For the text-containing cell, return its midpoint in [X, Y] coordinate format. 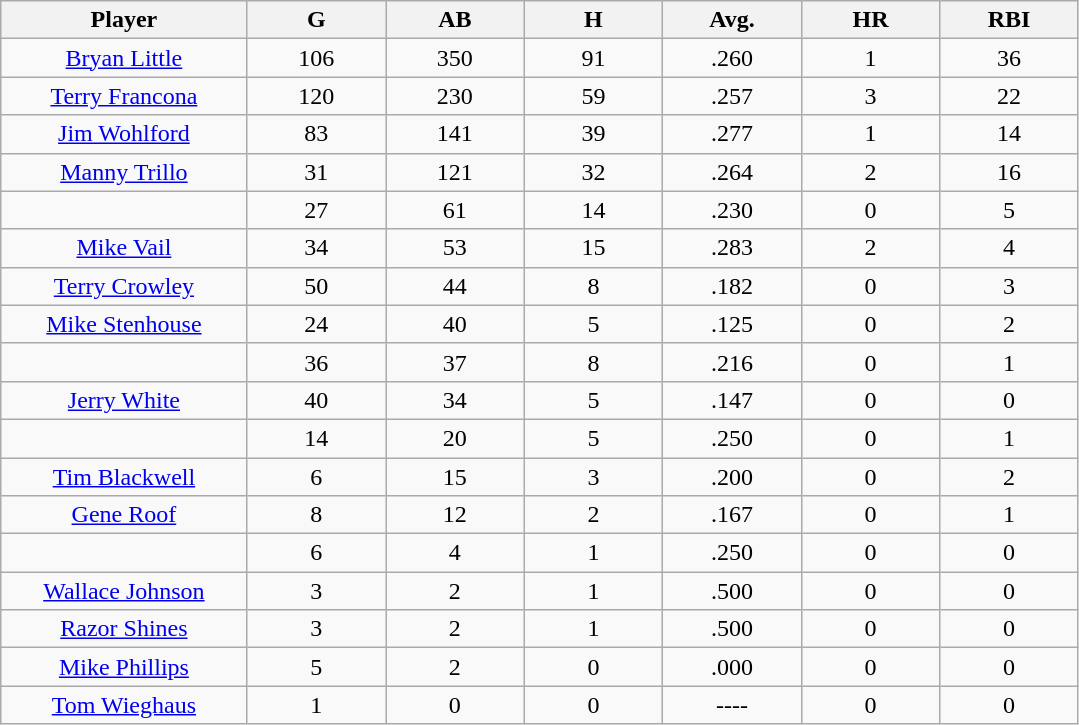
37 [456, 362]
H [594, 20]
39 [594, 134]
Tim Blackwell [124, 477]
50 [316, 286]
.000 [732, 667]
121 [456, 172]
91 [594, 58]
.260 [732, 58]
.257 [732, 96]
Tom Wieghaus [124, 705]
27 [316, 210]
350 [456, 58]
.264 [732, 172]
53 [456, 248]
.167 [732, 515]
Mike Stenhouse [124, 324]
59 [594, 96]
106 [316, 58]
22 [1010, 96]
120 [316, 96]
Jim Wohlford [124, 134]
Player [124, 20]
Razor Shines [124, 629]
16 [1010, 172]
.182 [732, 286]
141 [456, 134]
.216 [732, 362]
61 [456, 210]
Mike Phillips [124, 667]
---- [732, 705]
Manny Trillo [124, 172]
24 [316, 324]
44 [456, 286]
12 [456, 515]
Wallace Johnson [124, 591]
20 [456, 438]
.230 [732, 210]
.283 [732, 248]
Gene Roof [124, 515]
83 [316, 134]
Mike Vail [124, 248]
Terry Francona [124, 96]
RBI [1010, 20]
Avg. [732, 20]
.125 [732, 324]
Terry Crowley [124, 286]
AB [456, 20]
.277 [732, 134]
.147 [732, 400]
HR [870, 20]
Jerry White [124, 400]
G [316, 20]
230 [456, 96]
32 [594, 172]
.200 [732, 477]
31 [316, 172]
Bryan Little [124, 58]
